Find where the given text appears and provide that cell's center as [X, Y] coordinate. 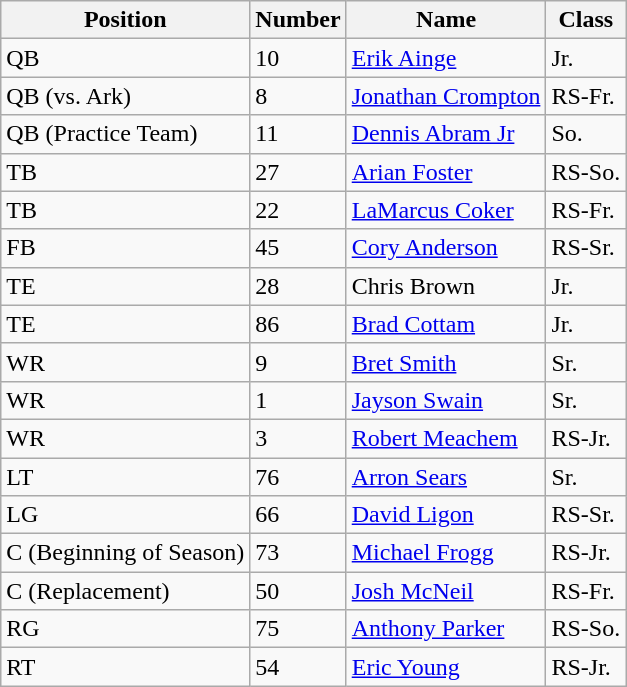
86 [298, 324]
Arron Sears [446, 477]
76 [298, 477]
3 [298, 438]
73 [298, 553]
RT [126, 667]
QB (vs. Ark) [126, 96]
QB (Practice Team) [126, 134]
LaMarcus Coker [446, 210]
50 [298, 591]
So. [586, 134]
C (Replacement) [126, 591]
Chris Brown [446, 286]
Robert Meachem [446, 438]
1 [298, 400]
Josh McNeil [446, 591]
Dennis Abram Jr [446, 134]
54 [298, 667]
9 [298, 362]
75 [298, 629]
Arian Foster [446, 172]
Position [126, 20]
FB [126, 248]
C (Beginning of Season) [126, 553]
RG [126, 629]
Bret Smith [446, 362]
Anthony Parker [446, 629]
Number [298, 20]
27 [298, 172]
Name [446, 20]
Jonathan Crompton [446, 96]
LT [126, 477]
Michael Frogg [446, 553]
Brad Cottam [446, 324]
QB [126, 58]
45 [298, 248]
Class [586, 20]
8 [298, 96]
Jayson Swain [446, 400]
10 [298, 58]
66 [298, 515]
Eric Young [446, 667]
28 [298, 286]
LG [126, 515]
Cory Anderson [446, 248]
David Ligon [446, 515]
22 [298, 210]
Erik Ainge [446, 58]
11 [298, 134]
